Find where the given text appears and provide that cell's center as (X, Y) coordinate. 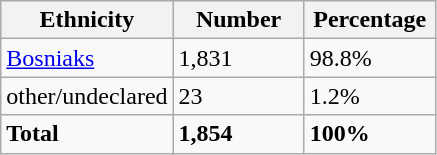
other/undeclared (87, 96)
1,831 (238, 58)
1,854 (238, 134)
1.2% (370, 96)
Ethnicity (87, 20)
23 (238, 96)
100% (370, 134)
98.8% (370, 58)
Bosniaks (87, 58)
Percentage (370, 20)
Total (87, 134)
Number (238, 20)
